Locate the cell with the specified text and output its (X, Y) center coordinate. 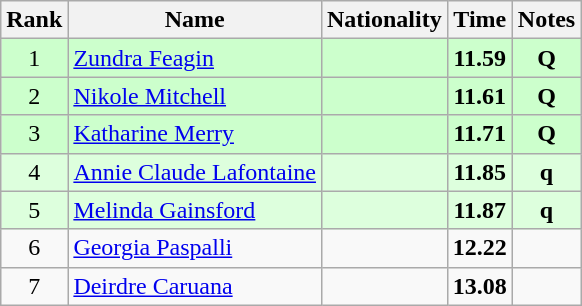
Time (480, 20)
2 (34, 96)
Annie Claude Lafontaine (195, 172)
11.59 (480, 58)
6 (34, 248)
Zundra Feagin (195, 58)
Nikole Mitchell (195, 96)
Melinda Gainsford (195, 210)
Nationality (384, 20)
Katharine Merry (195, 134)
7 (34, 286)
Name (195, 20)
Rank (34, 20)
11.85 (480, 172)
11.71 (480, 134)
Deirdre Caruana (195, 286)
4 (34, 172)
1 (34, 58)
3 (34, 134)
11.87 (480, 210)
Notes (546, 20)
13.08 (480, 286)
12.22 (480, 248)
Georgia Paspalli (195, 248)
5 (34, 210)
11.61 (480, 96)
